Output the (X, Y) coordinate of the center of the cell containing the given text.  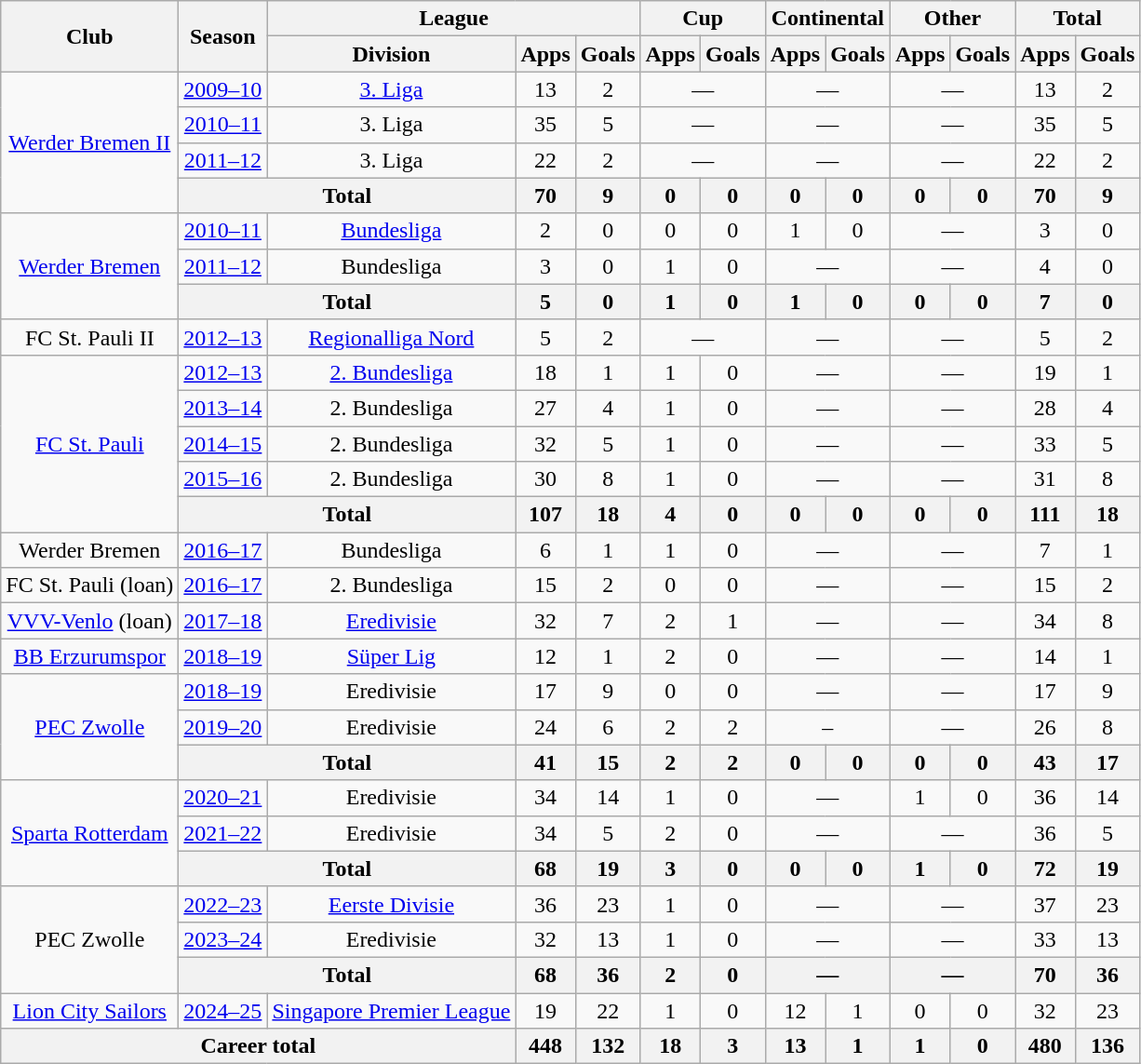
136 (1107, 1046)
Other (952, 19)
41 (545, 762)
24 (545, 727)
Club (89, 36)
Continental (827, 19)
2020–21 (223, 798)
2017–18 (223, 621)
Division (391, 54)
480 (1045, 1046)
BB Erzurumspor (89, 656)
43 (1045, 762)
26 (1045, 727)
37 (1045, 904)
Singapore Premier League (391, 1010)
Eerste Divisie (391, 904)
– (827, 727)
31 (1045, 479)
FC St. Pauli (loan) (89, 586)
Season (223, 36)
2023–24 (223, 939)
Süper Lig (391, 656)
2014–15 (223, 444)
132 (608, 1046)
Career total (259, 1046)
FC St. Pauli (89, 443)
VVV-Venlo (loan) (89, 621)
2024–25 (223, 1010)
2013–14 (223, 408)
Werder Bremen II (89, 142)
107 (545, 515)
Lion City Sailors (89, 1010)
30 (545, 479)
448 (545, 1046)
League (454, 19)
2022–23 (223, 904)
27 (545, 408)
28 (1045, 408)
72 (1045, 869)
2009–10 (223, 89)
Sparta Rotterdam (89, 833)
2019–20 (223, 727)
Cup (703, 19)
2021–22 (223, 833)
2015–16 (223, 479)
Regionalliga Nord (391, 337)
111 (1045, 515)
FC St. Pauli II (89, 337)
